Output the (X, Y) coordinate of the center of the cell containing the given text.  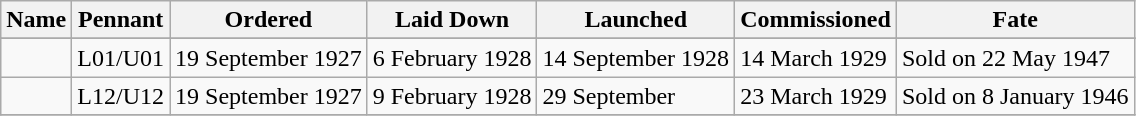
29 September (636, 96)
Commissioned (816, 20)
14 September 1928 (636, 58)
Launched (636, 20)
23 March 1929 (816, 96)
Name (36, 20)
14 March 1929 (816, 58)
L01/U01 (121, 58)
Sold on 22 May 1947 (1015, 58)
Fate (1015, 20)
Laid Down (452, 20)
Sold on 8 January 1946 (1015, 96)
6 February 1928 (452, 58)
Ordered (269, 20)
9 February 1928 (452, 96)
L12/U12 (121, 96)
Pennant (121, 20)
